Detect which cell encompasses the target text, then output its (X, Y) center coordinate. 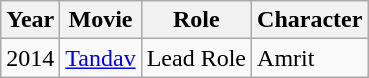
Role (196, 20)
Year (30, 20)
Lead Role (196, 58)
Amrit (310, 58)
Movie (100, 20)
Character (310, 20)
Tandav (100, 58)
2014 (30, 58)
